Determine the (x, y) coordinate at the center of the cell enclosing the given text.  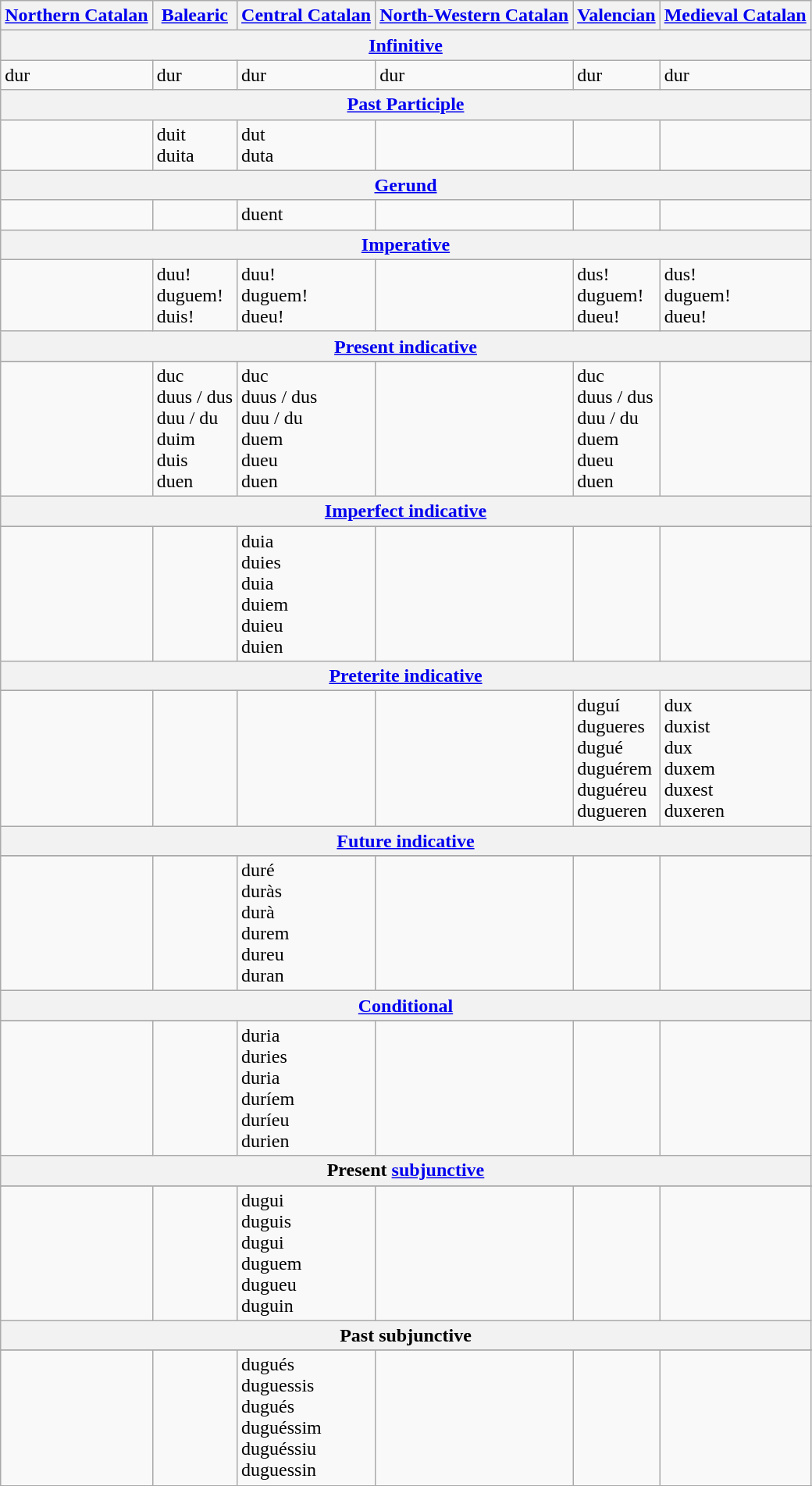
Imperative (406, 244)
Northern Catalan (77, 16)
North-Western Catalan (475, 16)
Balearic (194, 16)
dut duta (306, 145)
Present indicative (406, 346)
Gerund (406, 185)
duent (306, 215)
Past subjunctive (406, 1335)
duit duita (194, 145)
Valencian (617, 16)
Imperfect indicative (406, 511)
duxduxistduxduxemduxestduxeren (735, 759)
Present subjunctive (406, 1171)
Preterite indicative (406, 676)
dugui duguis dugui duguem dugueu duguin (306, 1253)
duiaduiesduiaduiemduieuduien (306, 593)
duréduràsduràduremdureuduran (306, 923)
Infinitive (406, 45)
duu!duguem!duis! (194, 295)
duguésduguessisduguésduguéssimduguéssiuduguessin (306, 1418)
Medieval Catalan (735, 16)
Conditional (406, 1006)
Past Participle (406, 105)
Future indicative (406, 841)
duu!duguem!dueu! (306, 295)
duc duus / dus duu / du duim duis duen (194, 428)
Central Catalan (306, 16)
duguídugueresduguéduguéremduguéreudugueren (617, 759)
duriaduriesduriaduríemduríeudurien (306, 1089)
